Pinpoint the cell where the given text exists, returning its [x, y] midpoint coordinate. 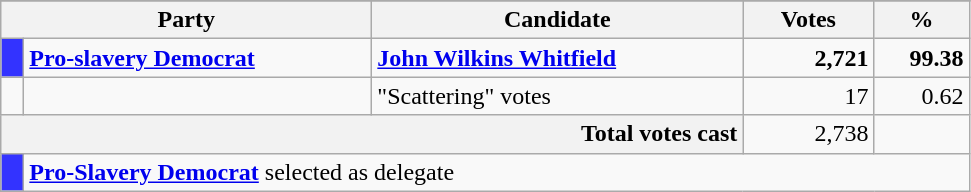
Candidate [558, 20]
Total votes cast [372, 134]
0.62 [922, 96]
John Wilkins Whitfield [558, 58]
17 [808, 96]
99.38 [922, 58]
Party [186, 20]
2,738 [808, 134]
2,721 [808, 58]
Pro-slavery Democrat [198, 58]
% [922, 20]
"Scattering" votes [558, 96]
Votes [808, 20]
Pro-Slavery Democrat selected as delegate [496, 172]
